Locate the cell with the specified text and output its [x, y] center coordinate. 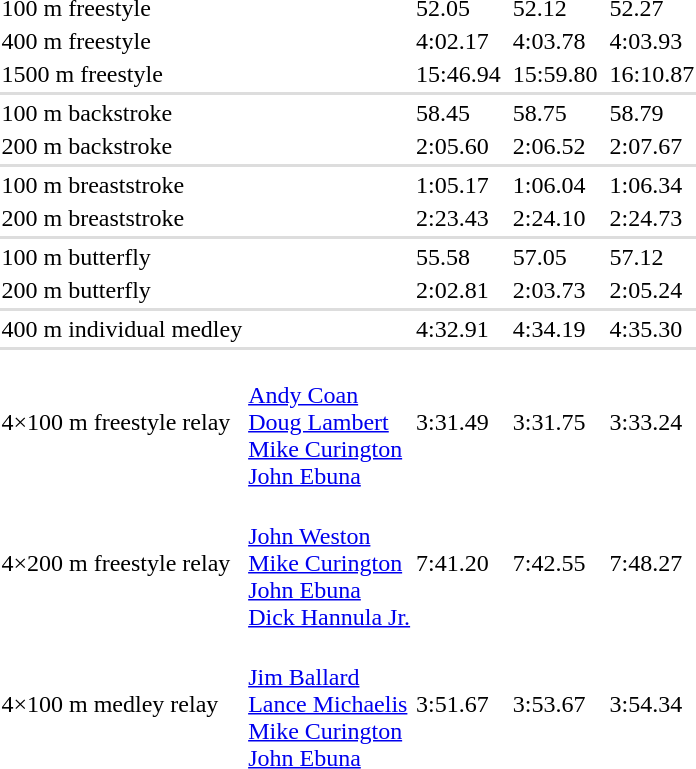
2:03.73 [555, 290]
4:34.19 [555, 329]
4:32.91 [459, 329]
4:03.78 [555, 41]
7:42.55 [555, 563]
3:33.24 [652, 422]
55.58 [459, 257]
2:05.24 [652, 290]
2:06.52 [555, 146]
58.75 [555, 113]
2:05.60 [459, 146]
15:59.80 [555, 74]
3:31.75 [555, 422]
1:05.17 [459, 185]
John WestonMike CuringtonJohn EbunaDick Hannula Jr. [330, 563]
57.05 [555, 257]
4:03.93 [652, 41]
100 m butterfly [122, 257]
400 m freestyle [122, 41]
57.12 [652, 257]
1500 m freestyle [122, 74]
Andy CoanDoug LambertMike CuringtonJohn Ebuna [330, 422]
4×200 m freestyle relay [122, 563]
200 m breaststroke [122, 218]
58.79 [652, 113]
2:24.10 [555, 218]
2:24.73 [652, 218]
3:31.49 [459, 422]
2:02.81 [459, 290]
4×100 m freestyle relay [122, 422]
100 m backstroke [122, 113]
2:23.43 [459, 218]
16:10.87 [652, 74]
4:35.30 [652, 329]
200 m butterfly [122, 290]
1:06.34 [652, 185]
7:41.20 [459, 563]
15:46.94 [459, 74]
1:06.04 [555, 185]
7:48.27 [652, 563]
2:07.67 [652, 146]
58.45 [459, 113]
200 m backstroke [122, 146]
4:02.17 [459, 41]
100 m breaststroke [122, 185]
400 m individual medley [122, 329]
